Detect which cell encompasses the target text, then output its (x, y) center coordinate. 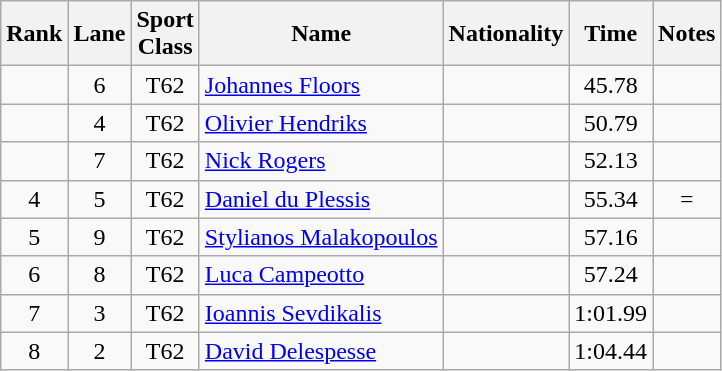
52.13 (611, 161)
Olivier Hendriks (321, 123)
Johannes Floors (321, 85)
= (687, 199)
Name (321, 34)
Nick Rogers (321, 161)
55.34 (611, 199)
9 (100, 237)
Notes (687, 34)
Lane (100, 34)
2 (100, 351)
Nationality (506, 34)
Stylianos Malakopoulos (321, 237)
Rank (34, 34)
1:01.99 (611, 313)
45.78 (611, 85)
David Delespesse (321, 351)
1:04.44 (611, 351)
SportClass (165, 34)
57.24 (611, 275)
Luca Campeotto (321, 275)
Ioannis Sevdikalis (321, 313)
Time (611, 34)
57.16 (611, 237)
3 (100, 313)
Daniel du Plessis (321, 199)
50.79 (611, 123)
